Scan for the cell matching the given text and deliver its (x, y) coordinate at center. 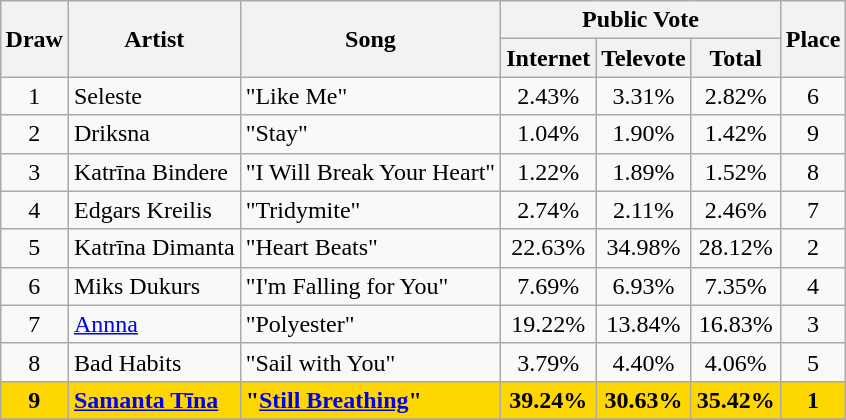
4.06% (736, 362)
"I'm Falling for You" (370, 286)
1.52% (736, 172)
35.42% (736, 400)
3.31% (644, 96)
Public Vote (641, 20)
Driksna (154, 134)
Seleste (154, 96)
Total (736, 58)
"Tridymite" (370, 210)
Edgars Kreilis (154, 210)
Annna (154, 324)
1.89% (644, 172)
7.35% (736, 286)
19.22% (548, 324)
"Stay" (370, 134)
6.93% (644, 286)
Artist (154, 39)
1.22% (548, 172)
2.43% (548, 96)
Place (813, 39)
1.90% (644, 134)
Miks Dukurs (154, 286)
1.04% (548, 134)
22.63% (548, 248)
2.74% (548, 210)
2.11% (644, 210)
28.12% (736, 248)
"Polyester" (370, 324)
2.82% (736, 96)
4.40% (644, 362)
"Still Breathing" (370, 400)
39.24% (548, 400)
Bad Habits (154, 362)
Draw (34, 39)
Song (370, 39)
Katrīna Dimanta (154, 248)
7.69% (548, 286)
Katrīna Bindere (154, 172)
30.63% (644, 400)
1.42% (736, 134)
Internet (548, 58)
3.79% (548, 362)
"I Will Break Your Heart" (370, 172)
Televote (644, 58)
Samanta Tīna (154, 400)
16.83% (736, 324)
13.84% (644, 324)
"Heart Beats" (370, 248)
2.46% (736, 210)
34.98% (644, 248)
"Like Me" (370, 96)
"Sail with You" (370, 362)
